For the text-containing cell, return its midpoint in [X, Y] coordinate format. 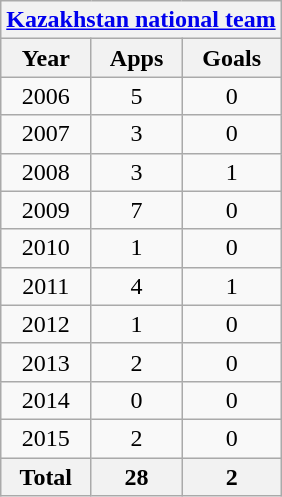
Apps [136, 58]
2015 [46, 438]
2007 [46, 134]
2011 [46, 286]
Total [46, 477]
2009 [46, 210]
2006 [46, 96]
Goals [232, 58]
2014 [46, 400]
Year [46, 58]
28 [136, 477]
7 [136, 210]
5 [136, 96]
4 [136, 286]
Kazakhstan national team [141, 20]
2012 [46, 324]
2013 [46, 362]
2008 [46, 172]
2010 [46, 248]
